Detect which cell encompasses the target text, then output its (X, Y) center coordinate. 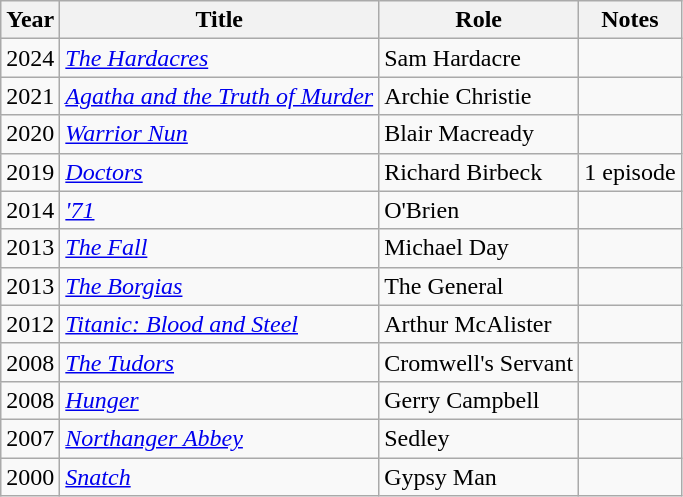
O'Brien (479, 210)
2012 (30, 324)
Michael Day (479, 248)
The Borgias (220, 286)
Title (220, 20)
Gerry Campbell (479, 400)
Snatch (220, 477)
Titanic: Blood and Steel (220, 324)
Cromwell's Servant (479, 362)
The Hardacres (220, 58)
1 episode (630, 172)
2020 (30, 134)
Agatha and the Truth of Murder (220, 96)
Sedley (479, 438)
Warrior Nun (220, 134)
Role (479, 20)
2024 (30, 58)
2021 (30, 96)
Sam Hardacre (479, 58)
'71 (220, 210)
Archie Christie (479, 96)
The Fall (220, 248)
Hunger (220, 400)
Notes (630, 20)
Blair Macready (479, 134)
The Tudors (220, 362)
2014 (30, 210)
Year (30, 20)
2000 (30, 477)
Northanger Abbey (220, 438)
2007 (30, 438)
Richard Birbeck (479, 172)
Gypsy Man (479, 477)
Doctors (220, 172)
2019 (30, 172)
Arthur McAlister (479, 324)
The General (479, 286)
